Determine the (X, Y) coordinate at the center of the cell enclosing the given text.  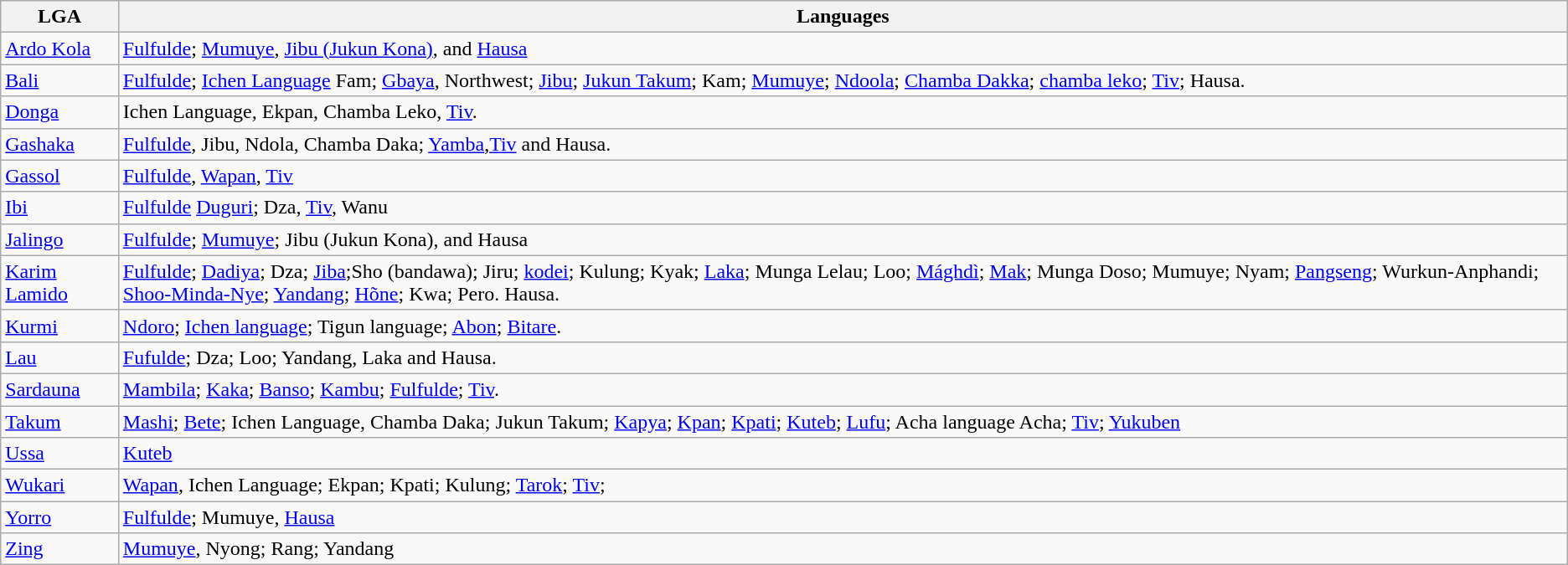
Fulfulde; Mumuye, Jibu (Jukun Kona), and Hausa (843, 49)
Fulfulde; Mumuye, Hausa (843, 517)
Zing (60, 549)
Ndoro; Ichen language; Tigun language; Abon; Bitare. (843, 326)
Karim Lamido (60, 283)
Ussa (60, 454)
Yorro (60, 517)
Bali (60, 80)
Wukari (60, 485)
Takum (60, 421)
Sardauna (60, 389)
Gashaka (60, 144)
Donga (60, 112)
Fulfulde; Mumuye; Jibu (Jukun Kona), and Hausa (843, 239)
Languages (843, 17)
Mambila; Kaka; Banso; Kambu; Fulfulde; Tiv. (843, 389)
Ardo Kola (60, 49)
Kuteb (843, 454)
Fulfulde; Ichen Language Fam; Gbaya, Northwest; Jibu; Jukun Takum; Kam; Mumuye; Ndoola; Chamba Dakka; chamba leko; Tiv; Hausa. (843, 80)
Kurmi (60, 326)
Fufulde; Dza; Loo; Yandang, Laka and Hausa. (843, 357)
Jalingo (60, 239)
Fulfulde, Jibu, Ndola, Chamba Daka; Yamba,Tiv and Hausa. (843, 144)
Wapan, Ichen Language; Ekpan; Kpati; Kulung; Tarok; Tiv; (843, 485)
Fulfulde Duguri; Dza, Tiv, Wanu (843, 208)
Fulfulde, Wapan, Tiv (843, 176)
Ibi (60, 208)
Mumuye, Nyong; Rang; Yandang (843, 549)
Lau (60, 357)
Gassol (60, 176)
Ichen Language, Ekpan, Chamba Leko, Tiv. (843, 112)
LGA (60, 17)
Mashi; Bete; Ichen Language, Chamba Daka; Jukun Takum; Kapya; Kpan; Kpati; Kuteb; Lufu; Acha language Acha; Tiv; Yukuben (843, 421)
